Return the [x, y] coordinate for the center point of the cell that contains the specified text.  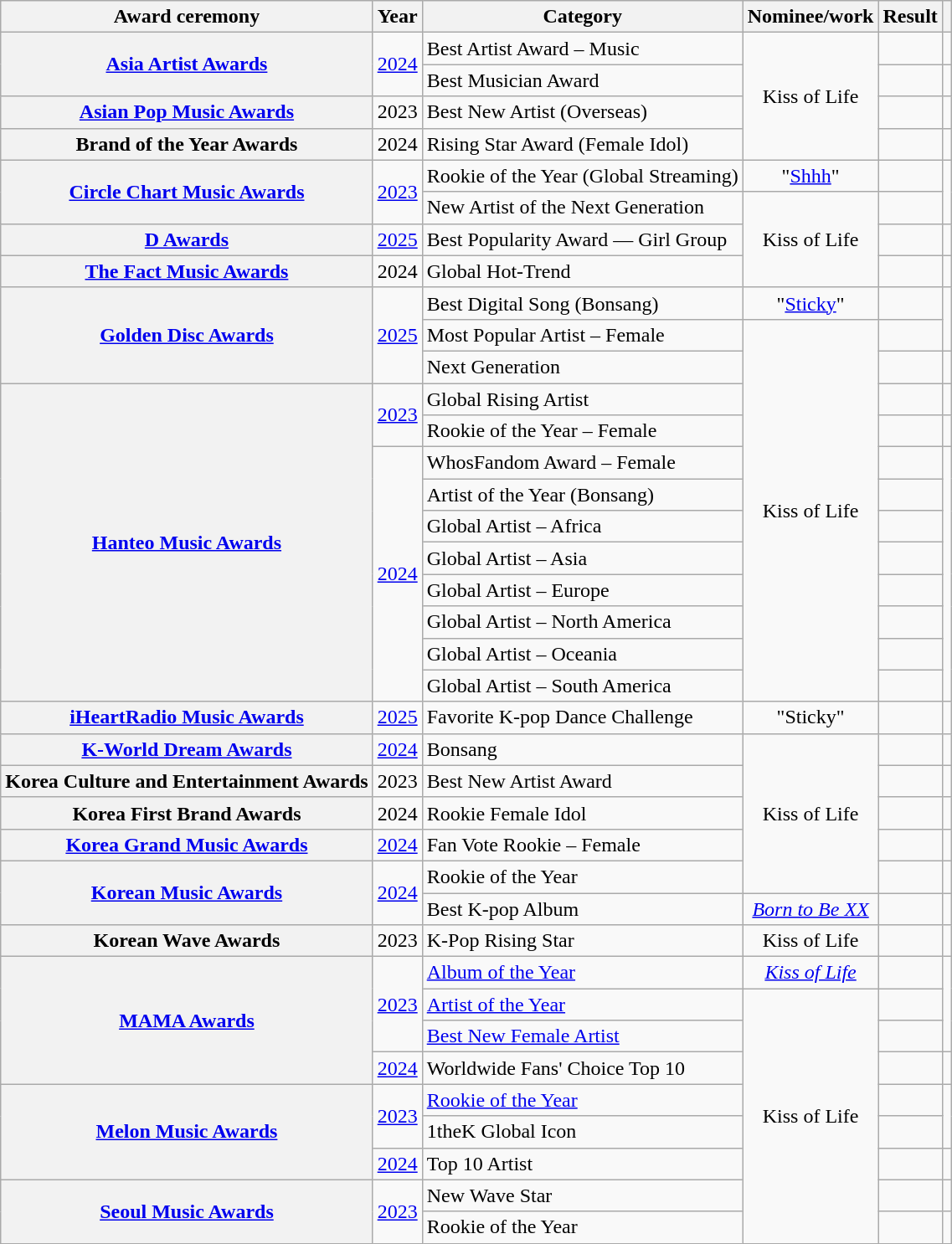
Melon Music Awards [187, 1132]
MAMA Awards [187, 1020]
Artist of the Year [583, 1005]
Golden Disc Awards [187, 335]
Bonsang [583, 749]
K-Pop Rising Star [583, 941]
Korean Wave Awards [187, 941]
Rookie of the Year – Female [583, 431]
Global Artist – Oceania [583, 654]
Korean Music Awards [187, 892]
Best Musician Award [583, 80]
Hanteo Music Awards [187, 542]
Award ceremony [187, 17]
Best New Artist (Overseas) [583, 112]
Global Hot-Trend [583, 271]
Best Artist Award – Music [583, 49]
Circle Chart Music Awards [187, 192]
Worldwide Fans' Choice Top 10 [583, 1068]
Album of the Year [583, 973]
Year [397, 17]
Best New Artist Award [583, 781]
Favorite K-pop Dance Challenge [583, 717]
Korea Grand Music Awards [187, 845]
Top 10 Artist [583, 1164]
Global Artist – South America [583, 686]
D Awards [187, 239]
K-World Dream Awards [187, 749]
Brand of the Year Awards [187, 144]
Nominee/work [810, 17]
Rookie of the Year (Global Streaming) [583, 176]
Asian Pop Music Awards [187, 112]
Global Artist – North America [583, 622]
Best Digital Song (Bonsang) [583, 303]
The Fact Music Awards [187, 271]
Category [583, 17]
"Shhh" [810, 176]
Best K-pop Album [583, 908]
Artist of the Year (Bonsang) [583, 495]
New Wave Star [583, 1195]
WhosFandom Award – Female [583, 463]
Born to Be XX [810, 908]
Most Popular Artist – Female [583, 335]
1theK Global Icon [583, 1132]
New Artist of the Next Generation [583, 208]
Rookie Female Idol [583, 813]
Global Artist – Asia [583, 558]
Global Artist – Europe [583, 590]
Global Rising Artist [583, 399]
Global Artist – Africa [583, 527]
Korea Culture and Entertainment Awards [187, 781]
Korea First Brand Awards [187, 813]
Next Generation [583, 367]
Best New Female Artist [583, 1036]
Result [910, 17]
iHeartRadio Music Awards [187, 717]
Fan Vote Rookie – Female [583, 845]
Best Popularity Award — Girl Group [583, 239]
Seoul Music Awards [187, 1211]
Asia Artist Awards [187, 64]
Rising Star Award (Female Idol) [583, 144]
